Pinpoint the cell where the given text exists, returning its (X, Y) midpoint coordinate. 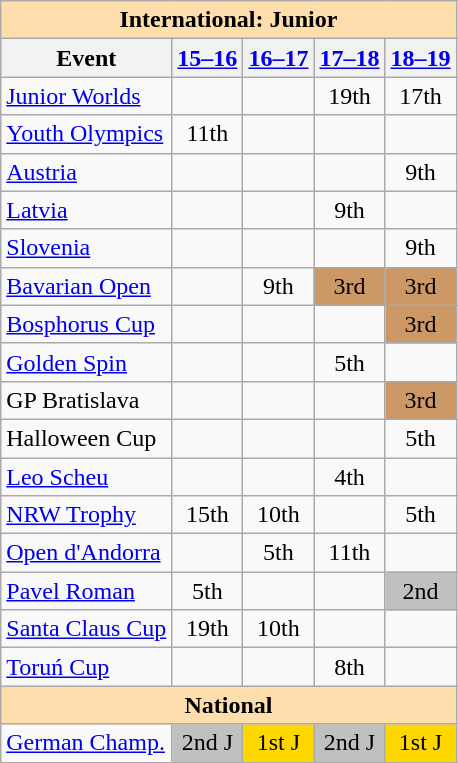
18–19 (420, 58)
Santa Claus Cup (86, 629)
4th (350, 477)
Youth Olympics (86, 134)
15–16 (208, 58)
17th (420, 96)
Halloween Cup (86, 438)
Slovenia (86, 248)
Golden Spin (86, 362)
Leo Scheu (86, 477)
2nd (420, 591)
National (228, 705)
15th (208, 515)
8th (350, 667)
Latvia (86, 210)
16–17 (278, 58)
17–18 (350, 58)
Bosphorus Cup (86, 324)
Toruń Cup (86, 667)
Bavarian Open (86, 286)
Open d'Andorra (86, 553)
NRW Trophy (86, 515)
Austria (86, 172)
GP Bratislava (86, 400)
International: Junior (228, 20)
Junior Worlds (86, 96)
Event (86, 58)
German Champ. (86, 743)
Pavel Roman (86, 591)
